From the cell containing the given text, extract its center point as [x, y] coordinate. 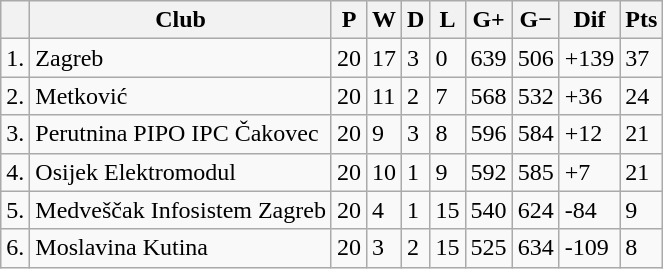
W [384, 20]
+12 [590, 134]
Moslavina Kutina [181, 248]
568 [488, 96]
Medveščak Infosistem Zagreb [181, 210]
532 [536, 96]
624 [536, 210]
P [348, 20]
596 [488, 134]
592 [488, 172]
+139 [590, 58]
L [448, 20]
634 [536, 248]
506 [536, 58]
2. [16, 96]
11 [384, 96]
3. [16, 134]
540 [488, 210]
-84 [590, 210]
1. [16, 58]
Dif [590, 20]
17 [384, 58]
G+ [488, 20]
-109 [590, 248]
584 [536, 134]
+36 [590, 96]
Zagreb [181, 58]
7 [448, 96]
+7 [590, 172]
Club [181, 20]
Osijek Elektromodul [181, 172]
5. [16, 210]
Pts [642, 20]
0 [448, 58]
37 [642, 58]
639 [488, 58]
D [416, 20]
4 [384, 210]
6. [16, 248]
10 [384, 172]
Metković [181, 96]
4. [16, 172]
G− [536, 20]
585 [536, 172]
24 [642, 96]
Perutnina PIPO IPC Čakovec [181, 134]
525 [488, 248]
